Scan for the cell matching the given text and deliver its [x, y] coordinate at center. 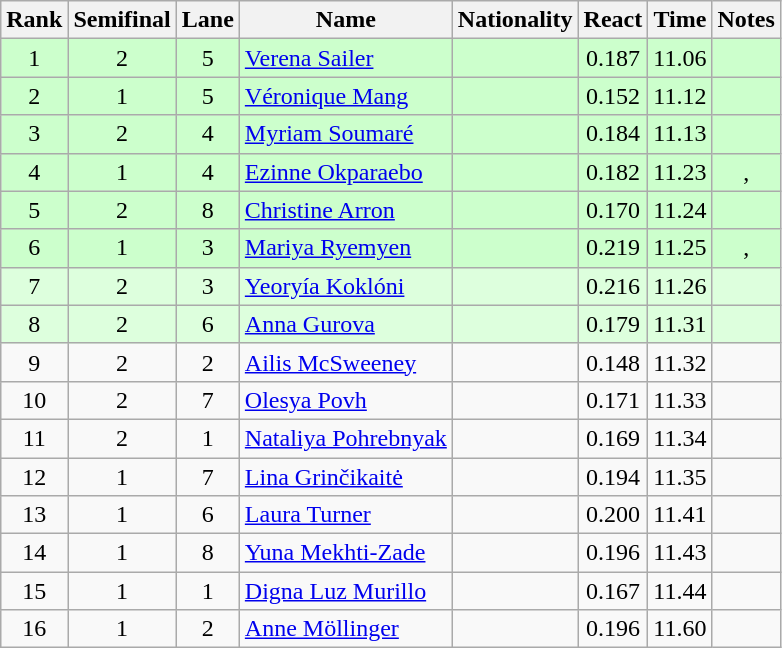
11.32 [680, 362]
Nationality [515, 20]
11.34 [680, 438]
Olesya Povh [346, 400]
0.152 [613, 96]
Verena Sailer [346, 58]
11.12 [680, 96]
11.23 [680, 172]
11.35 [680, 477]
15 [34, 591]
11.33 [680, 400]
0.170 [613, 210]
Anne Möllinger [346, 629]
11.31 [680, 324]
Véronique Mang [346, 96]
11.44 [680, 591]
11.24 [680, 210]
0.169 [613, 438]
Laura Turner [346, 515]
Christine Arron [346, 210]
13 [34, 515]
Yeoryía Koklóni [346, 286]
React [613, 20]
0.148 [613, 362]
Notes [746, 20]
11.41 [680, 515]
Time [680, 20]
11.60 [680, 629]
Anna Gurova [346, 324]
0.167 [613, 591]
Yuna Mekhti-Zade [346, 553]
11.25 [680, 248]
11 [34, 438]
Lane [208, 20]
9 [34, 362]
11.26 [680, 286]
0.194 [613, 477]
0.182 [613, 172]
Ezinne Okparaebo [346, 172]
0.171 [613, 400]
Name [346, 20]
Ailis McSweeney [346, 362]
Myriam Soumaré [346, 134]
0.200 [613, 515]
10 [34, 400]
Mariya Ryemyen [346, 248]
Lina Grinčikaitė [346, 477]
Semifinal [122, 20]
0.187 [613, 58]
16 [34, 629]
Rank [34, 20]
Nataliya Pohrebnyak [346, 438]
0.184 [613, 134]
0.179 [613, 324]
12 [34, 477]
11.06 [680, 58]
11.43 [680, 553]
Digna Luz Murillo [346, 591]
14 [34, 553]
11.13 [680, 134]
0.219 [613, 248]
0.216 [613, 286]
